Determine the (X, Y) coordinate at the center of the cell enclosing the given text.  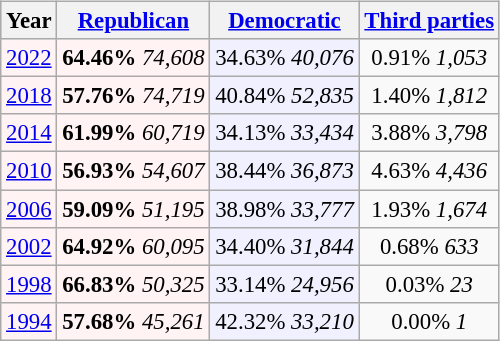
2002 (29, 246)
64.92% 60,095 (134, 246)
1.40% 1,812 (429, 96)
Democratic (284, 21)
57.76% 74,719 (134, 96)
1998 (29, 284)
2010 (29, 171)
2018 (29, 96)
34.13% 33,434 (284, 133)
42.32% 33,210 (284, 321)
Republican (134, 21)
33.14% 24,956 (284, 284)
0.00% 1 (429, 321)
1994 (29, 321)
61.99% 60,719 (134, 133)
34.63% 40,076 (284, 58)
0.91% 1,053 (429, 58)
59.09% 51,195 (134, 209)
0.03% 23 (429, 284)
64.46% 74,608 (134, 58)
4.63% 4,436 (429, 171)
Year (29, 21)
2014 (29, 133)
57.68% 45,261 (134, 321)
1.93% 1,674 (429, 209)
3.88% 3,798 (429, 133)
56.93% 54,607 (134, 171)
40.84% 52,835 (284, 96)
38.44% 36,873 (284, 171)
2006 (29, 209)
66.83% 50,325 (134, 284)
0.68% 633 (429, 246)
34.40% 31,844 (284, 246)
2022 (29, 58)
38.98% 33,777 (284, 209)
Third parties (429, 21)
